Search for the cell housing the specified text and yield its (x, y) center coordinate. 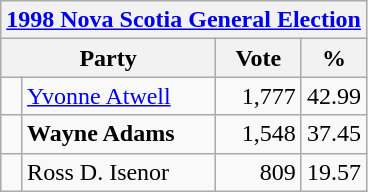
42.99 (334, 96)
% (334, 58)
Vote (258, 58)
809 (258, 172)
Wayne Adams (119, 134)
1,777 (258, 96)
Yvonne Atwell (119, 96)
Party (108, 58)
Ross D. Isenor (119, 172)
19.57 (334, 172)
1,548 (258, 134)
37.45 (334, 134)
1998 Nova Scotia General Election (184, 20)
